Identify which cell holds the provided text, then report its (x, y) central coordinate. 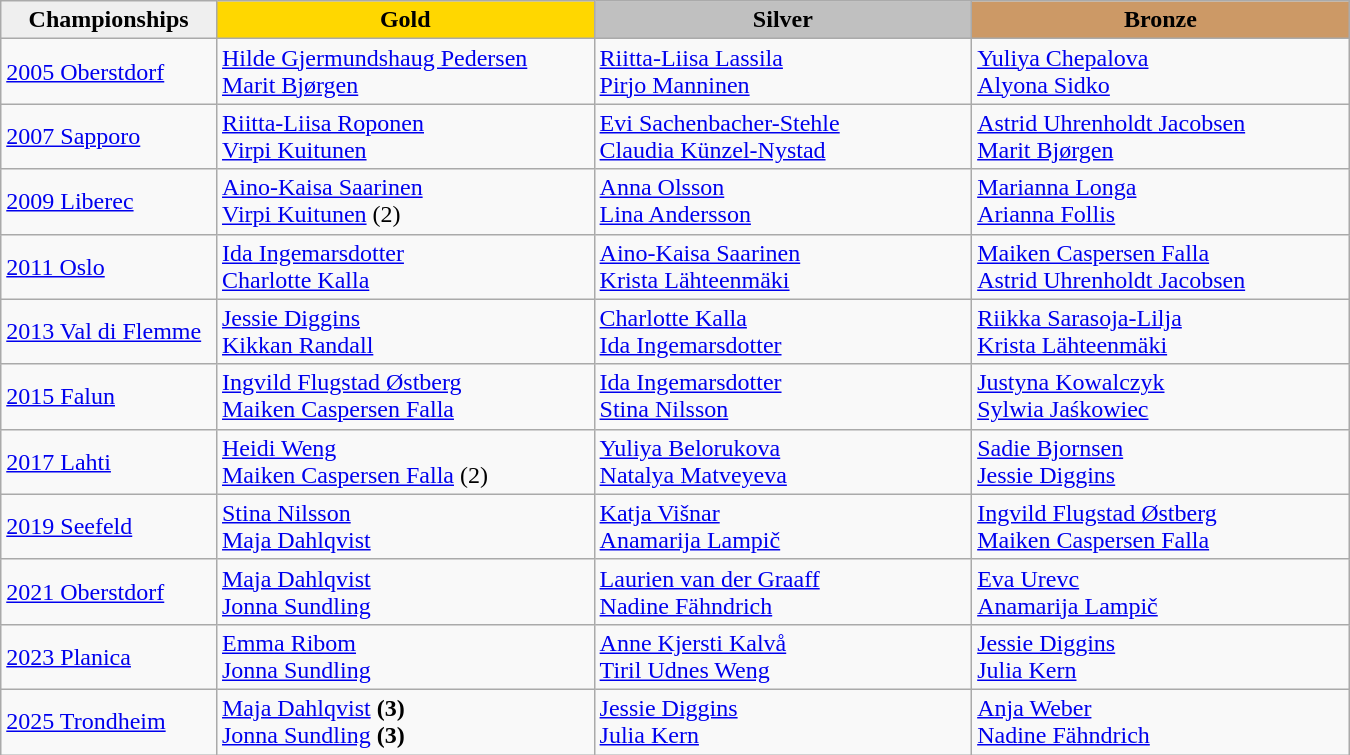
Aino-Kaisa SaarinenKrista Lähteenmäki (783, 266)
2007 Sapporo (109, 136)
Ida IngemarsdotterStina Nilsson (783, 396)
Jessie DigginsKikkan Randall (405, 332)
Yuliya ChepalovaAlyona Sidko (1161, 72)
Anja WeberNadine Fähndrich (1161, 722)
2025 Trondheim (109, 722)
Maja DahlqvistJonna Sundling (405, 592)
Stina NilssonMaja Dahlqvist (405, 526)
Charlotte KallaIda Ingemarsdotter (783, 332)
Riitta-Liisa RoponenVirpi Kuitunen (405, 136)
2013 Val di Flemme (109, 332)
Hilde Gjermundshaug PedersenMarit Bjørgen (405, 72)
Maiken Caspersen FallaAstrid Uhrenholdt Jacobsen (1161, 266)
Heidi WengMaiken Caspersen Falla (2) (405, 462)
2009 Liberec (109, 202)
Riitta-Liisa LassilaPirjo Manninen (783, 72)
2011 Oslo (109, 266)
Bronze (1161, 20)
Emma RibomJonna Sundling (405, 656)
Marianna LongaArianna Follis (1161, 202)
2005 Oberstdorf (109, 72)
Sadie BjornsenJessie Diggins (1161, 462)
Yuliya BelorukovaNatalya Matveyeva (783, 462)
Ida IngemarsdotterCharlotte Kalla (405, 266)
2021 Oberstdorf (109, 592)
Aino-Kaisa SaarinenVirpi Kuitunen (2) (405, 202)
Maja Dahlqvist (3)Jonna Sundling (3) (405, 722)
2023 Planica (109, 656)
Riikka Sarasoja-LiljaKrista Lähteenmäki (1161, 332)
Championships (109, 20)
2015 Falun (109, 396)
Anne Kjersti KalvåTiril Udnes Weng (783, 656)
Astrid Uhrenholdt JacobsenMarit Bjørgen (1161, 136)
Evi Sachenbacher-StehleClaudia Künzel-Nystad (783, 136)
Silver (783, 20)
2019 Seefeld (109, 526)
Laurien van der GraaffNadine Fähndrich (783, 592)
2017 Lahti (109, 462)
Anna OlssonLina Andersson (783, 202)
Justyna KowalczykSylwia Jaśkowiec (1161, 396)
Katja VišnarAnamarija Lampič (783, 526)
Eva UrevcAnamarija Lampič (1161, 592)
Gold (405, 20)
